Identify which cell holds the provided text, then report its (x, y) central coordinate. 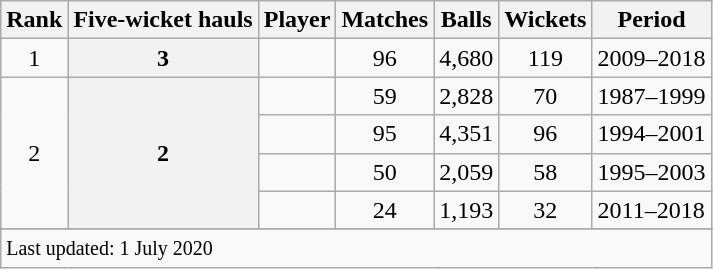
Period (652, 20)
58 (546, 172)
Matches (385, 20)
50 (385, 172)
1995–2003 (652, 172)
Player (297, 20)
1994–2001 (652, 134)
1,193 (466, 210)
Rank (34, 20)
59 (385, 96)
119 (546, 58)
2,059 (466, 172)
4,680 (466, 58)
4,351 (466, 134)
3 (163, 58)
1987–1999 (652, 96)
1 (34, 58)
95 (385, 134)
Wickets (546, 20)
24 (385, 210)
Balls (466, 20)
70 (546, 96)
Last updated: 1 July 2020 (356, 248)
Five-wicket hauls (163, 20)
2,828 (466, 96)
2011–2018 (652, 210)
32 (546, 210)
2009–2018 (652, 58)
